Determine the [x, y] coordinate at the center of the cell enclosing the given text.  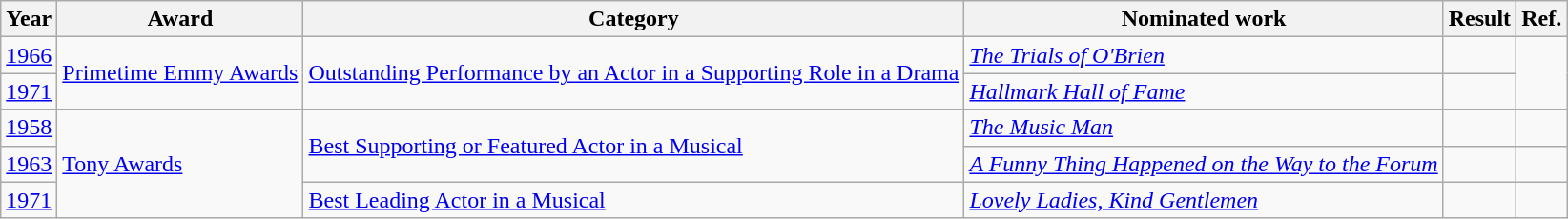
The Trials of O'Brien [1204, 55]
Best Supporting or Featured Actor in a Musical [633, 146]
Nominated work [1204, 19]
Ref. [1541, 19]
1958 [29, 128]
A Funny Thing Happened on the Way to the Forum [1204, 164]
Lovely Ladies, Kind Gentlemen [1204, 200]
1963 [29, 164]
Category [633, 19]
Year [29, 19]
Result [1479, 19]
1966 [29, 55]
The Music Man [1204, 128]
Tony Awards [180, 164]
Best Leading Actor in a Musical [633, 200]
Outstanding Performance by an Actor in a Supporting Role in a Drama [633, 73]
Primetime Emmy Awards [180, 73]
Hallmark Hall of Fame [1204, 91]
Award [180, 19]
